Output the [x, y] coordinate of the center of the cell containing the given text.  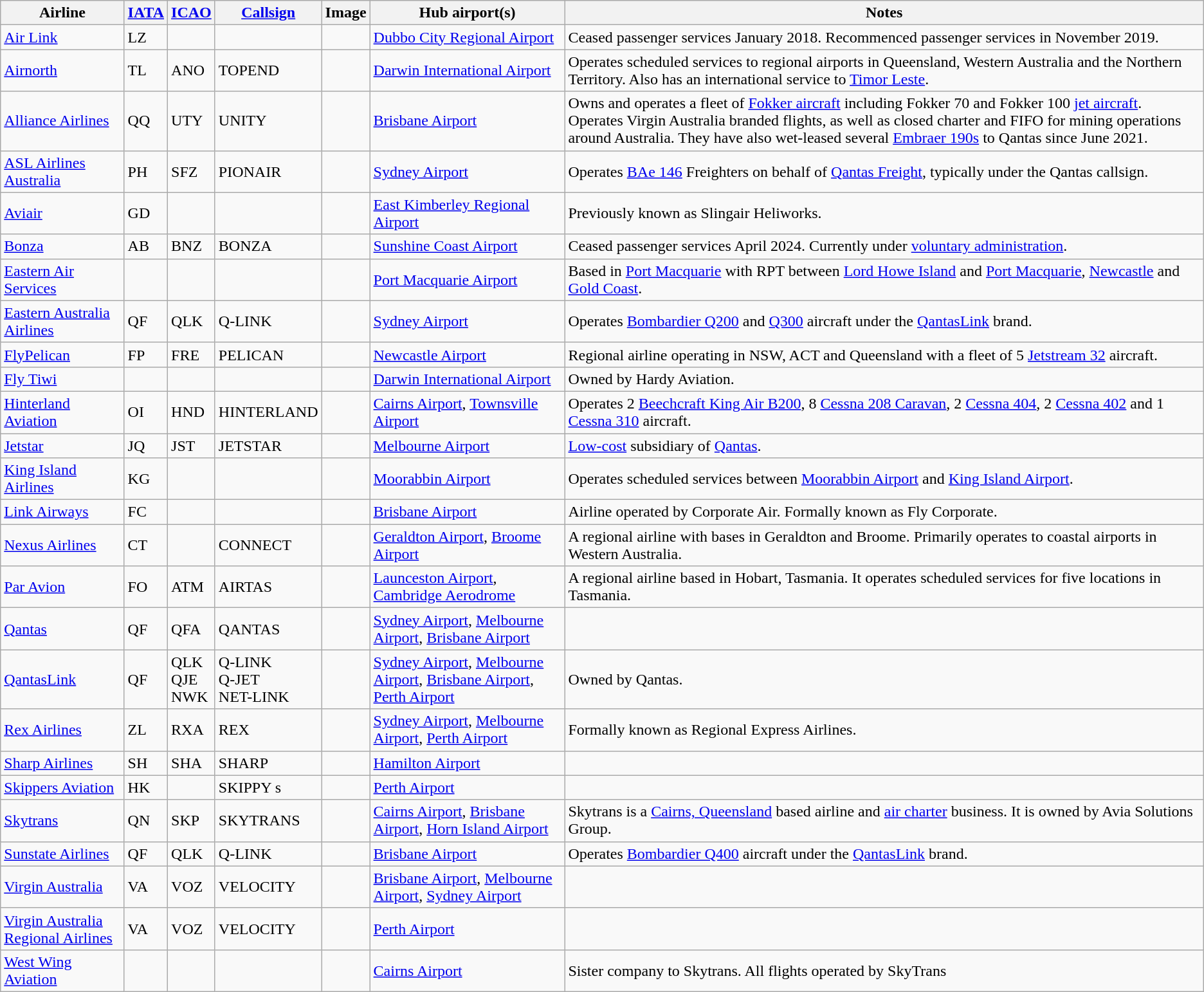
LZ [146, 37]
Previously known as Slingair Heliworks. [884, 214]
Cairns Airport [467, 970]
Operates 2 Beechcraft King Air B200, 8 Cessna 208 Caravan, 2 Cessna 404, 2 Cessna 402 and 1 Cessna 310 aircraft. [884, 412]
FO [146, 587]
QANTAS [268, 629]
Geraldton Airport, Broome Airport [467, 546]
OI [146, 412]
IATA [146, 13]
Sunstate Airlines [62, 854]
Alliance Airlines [62, 121]
Ceased passenger services January 2018. Recommenced passenger services in November 2019. [884, 37]
Hinterland Aviation [62, 412]
Airnorth [62, 71]
SH [146, 763]
QQ [146, 121]
Bonza [62, 246]
Newcastle Airport [467, 354]
CT [146, 546]
Formally known as Regional Express Airlines. [884, 730]
Sydney Airport, Melbourne Airport, Perth Airport [467, 730]
TL [146, 71]
CONNECT [268, 546]
Jetstar [62, 446]
Sydney Airport, Melbourne Airport, Brisbane Airport, Perth Airport [467, 679]
RXA [192, 730]
Hamilton Airport [467, 763]
UTY [192, 121]
Operates Bombardier Q200 and Q300 aircraft under the QantasLink brand. [884, 322]
Operates scheduled services between Moorabbin Airport and King Island Airport. [884, 479]
Owned by Hardy Aviation. [884, 379]
QN [146, 821]
Skytrans is a Cairns, Queensland based airline and air charter business. It is owned by Avia Solutions Group. [884, 821]
SKP [192, 821]
Port Macquarie Airport [467, 279]
Airline [62, 13]
Owned by Qantas. [884, 679]
Melbourne Airport [467, 446]
Regional airline operating in NSW, ACT and Queensland with a fleet of 5 Jetstream 32 aircraft. [884, 354]
Rex Airlines [62, 730]
Link Airways [62, 512]
ASL Airlines Australia [62, 171]
Par Avion [62, 587]
SHARP [268, 763]
Moorabbin Airport [467, 479]
PH [146, 171]
ZL [146, 730]
Airline operated by Corporate Air. Formally known as Fly Corporate. [884, 512]
GD [146, 214]
Nexus Airlines [62, 546]
SKIPPY s [268, 787]
Dubbo City Regional Airport [467, 37]
QantasLink [62, 679]
Virgin Australia [62, 886]
Sunshine Coast Airport [467, 246]
A regional airline with bases in Geraldton and Broome. Primarily operates to coastal airports in Western Australia. [884, 546]
Virgin Australia Regional Airlines [62, 929]
PIONAIR [268, 171]
FRE [192, 354]
Sharp Airlines [62, 763]
Eastern Air Services [62, 279]
West Wing Aviation [62, 970]
Cairns Airport, Townsville Airport [467, 412]
Eastern Australia Airlines [62, 322]
HINTERLAND [268, 412]
JST [192, 446]
TOPEND [268, 71]
FP [146, 354]
Operates BAe 146 Freighters on behalf of Qantas Freight, typically under the Qantas callsign. [884, 171]
SFZ [192, 171]
ICAO [192, 13]
ANO [192, 71]
King Island Airlines [62, 479]
AIRTAS [268, 587]
Based in Port Macquarie with RPT between Lord Howe Island and Port Macquarie, Newcastle and Gold Coast. [884, 279]
KG [146, 479]
PELICAN [268, 354]
A regional airline based in Hobart, Tasmania. It operates scheduled services for five locations in Tasmania. [884, 587]
Ceased passenger services April 2024. Currently under voluntary administration. [884, 246]
Air Link [62, 37]
SKYTRANS [268, 821]
QLKQJENWK [192, 679]
UNITY [268, 121]
REX [268, 730]
BONZA [268, 246]
Qantas [62, 629]
Operates Bombardier Q400 aircraft under the QantasLink brand. [884, 854]
Notes [884, 13]
SHA [192, 763]
ATM [192, 587]
Low-cost subsidiary of Qantas. [884, 446]
AB [146, 246]
Skippers Aviation [62, 787]
Sister company to Skytrans. All flights operated by SkyTrans [884, 970]
Fly Tiwi [62, 379]
East Kimberley Regional Airport [467, 214]
Brisbane Airport, Melbourne Airport, Sydney Airport [467, 886]
Q-LINKQ-JETNET-LINK [268, 679]
QFA [192, 629]
Aviair [62, 214]
Sydney Airport, Melbourne Airport, Brisbane Airport [467, 629]
FC [146, 512]
Callsign [268, 13]
BNZ [192, 246]
FlyPelican [62, 354]
Skytrans [62, 821]
JQ [146, 446]
Hub airport(s) [467, 13]
HK [146, 787]
JETSTAR [268, 446]
Image [346, 13]
Cairns Airport, Brisbane Airport, Horn Island Airport [467, 821]
Launceston Airport, Cambridge Aerodrome [467, 587]
HND [192, 412]
